Find where the given text appears and provide that cell's center as (x, y) coordinate. 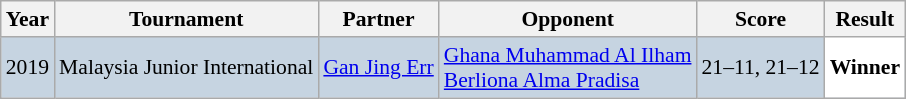
Tournament (186, 19)
21–11, 21–12 (761, 68)
Year (28, 19)
2019 (28, 68)
Malaysia Junior International (186, 68)
Partner (378, 19)
Ghana Muhammad Al Ilham Berliona Alma Pradisa (568, 68)
Result (866, 19)
Gan Jing Err (378, 68)
Winner (866, 68)
Opponent (568, 19)
Score (761, 19)
